From the cell containing the given text, extract its center point as [x, y] coordinate. 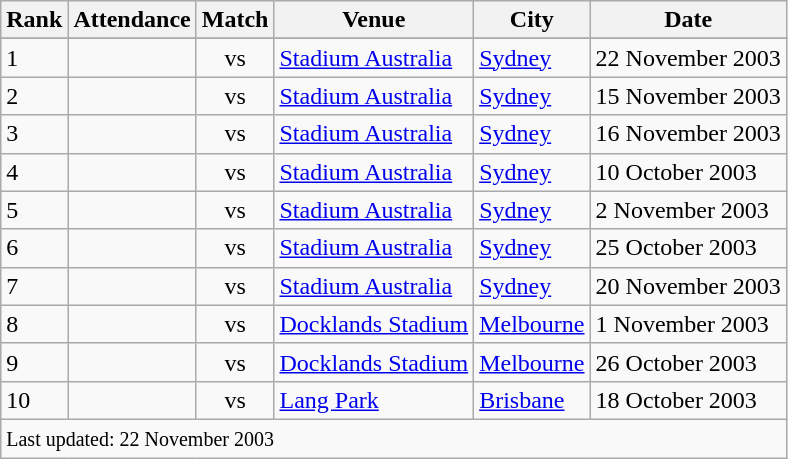
Last updated: 22 November 2003 [394, 438]
15 November 2003 [688, 96]
20 November 2003 [688, 286]
1 November 2003 [688, 324]
26 October 2003 [688, 362]
7 [34, 286]
City [532, 20]
10 [34, 400]
25 October 2003 [688, 248]
9 [34, 362]
Venue [374, 20]
Brisbane [532, 400]
4 [34, 172]
16 November 2003 [688, 134]
2 November 2003 [688, 210]
8 [34, 324]
1 [34, 58]
Attendance [132, 20]
5 [34, 210]
2 [34, 96]
Lang Park [374, 400]
22 November 2003 [688, 58]
6 [34, 248]
Date [688, 20]
Match [235, 20]
10 October 2003 [688, 172]
3 [34, 134]
Rank [34, 20]
18 October 2003 [688, 400]
